Identify which cell holds the provided text, then report its (x, y) central coordinate. 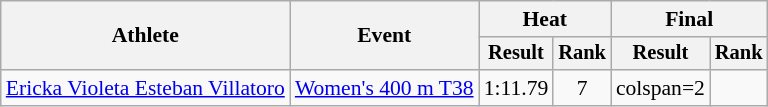
7 (582, 88)
Event (384, 36)
1:11.79 (516, 88)
Heat (545, 19)
Ericka Violeta Esteban Villatoro (146, 88)
colspan=2 (660, 88)
Final (690, 19)
Athlete (146, 36)
Women's 400 m T38 (384, 88)
